Locate the cell with the specified text and output its [x, y] center coordinate. 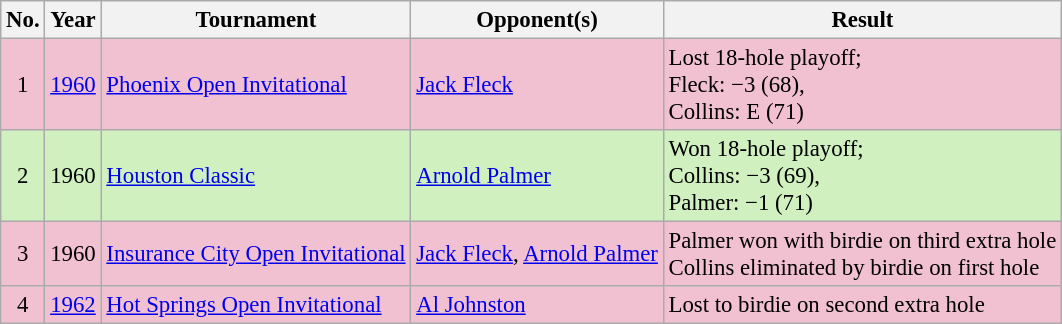
Arnold Palmer [537, 176]
Hot Springs Open Invitational [256, 305]
Jack Fleck, Arnold Palmer [537, 254]
Jack Fleck [537, 85]
No. [23, 20]
Al Johnston [537, 305]
Year [73, 20]
3 [23, 254]
Houston Classic [256, 176]
Lost to birdie on second extra hole [862, 305]
Tournament [256, 20]
2 [23, 176]
1962 [73, 305]
Phoenix Open Invitational [256, 85]
4 [23, 305]
Result [862, 20]
Opponent(s) [537, 20]
1 [23, 85]
Insurance City Open Invitational [256, 254]
Won 18-hole playoff;Collins: −3 (69),Palmer: −1 (71) [862, 176]
Palmer won with birdie on third extra holeCollins eliminated by birdie on first hole [862, 254]
Lost 18-hole playoff;Fleck: −3 (68),Collins: E (71) [862, 85]
